Output the (x, y) coordinate of the center of the cell containing the given text.  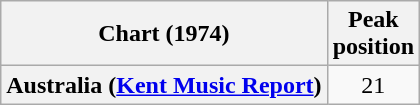
Chart (1974) (164, 34)
Australia (Kent Music Report) (164, 85)
21 (373, 85)
Peakposition (373, 34)
